Return the [X, Y] coordinate for the center point of the cell that contains the specified text.  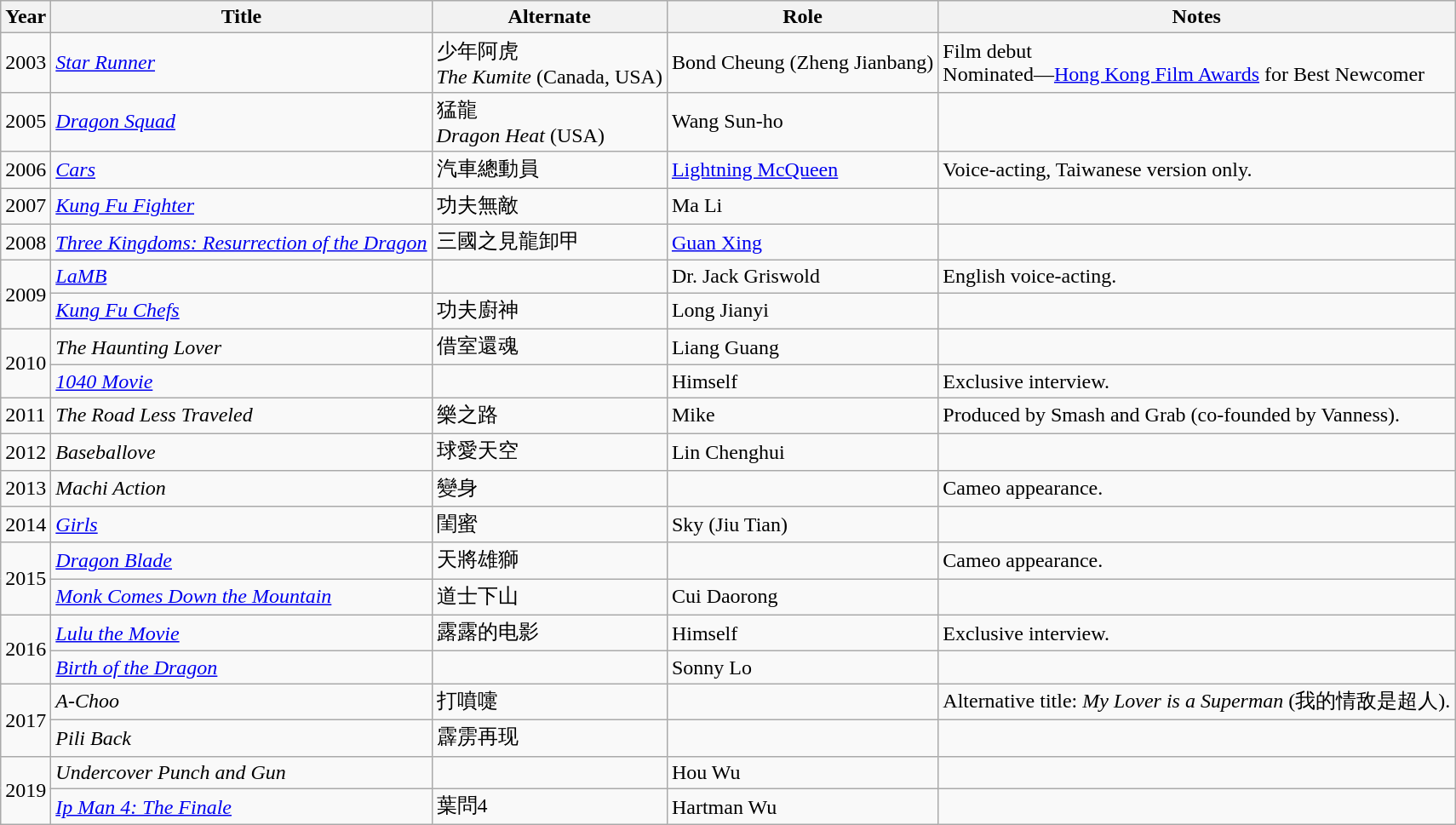
樂之路 [549, 415]
2012 [26, 451]
Ma Li [802, 206]
球愛天空 [549, 451]
2010 [26, 363]
Undercover Punch and Gun [242, 772]
2016 [26, 649]
2003 [26, 63]
2011 [26, 415]
The Road Less Traveled [242, 415]
葉問4 [549, 807]
Liang Guang [802, 347]
Mike [802, 415]
道士下山 [549, 598]
Kung Fu Fighter [242, 206]
Year [26, 17]
2006 [26, 170]
Title [242, 17]
2013 [26, 489]
2009 [26, 295]
Film debutNominated―Hong Kong Film Awards for Best Newcomer [1197, 63]
Alternative title: My Lover is a Superman (我的情敌是超人). [1197, 702]
Three Kingdoms: Resurrection of the Dragon [242, 242]
1040 Movie [242, 381]
Ip Man 4: The Finale [242, 807]
Cui Daorong [802, 598]
Hartman Wu [802, 807]
Cars [242, 170]
2015 [26, 579]
Girls [242, 524]
天將雄獅 [549, 560]
Sonny Lo [802, 667]
Long Jianyi [802, 312]
Lin Chenghui [802, 451]
2017 [26, 720]
Baseballove [242, 451]
Machi Action [242, 489]
2014 [26, 524]
Monk Comes Down the Mountain [242, 598]
LaMB [242, 277]
露露的电影 [549, 633]
功夫廚神 [549, 312]
霹雳再现 [549, 737]
Voice-acting, Taiwanese version only. [1197, 170]
Pili Back [242, 737]
Wang Sun-ho [802, 122]
變身 [549, 489]
English voice-acting. [1197, 277]
Alternate [549, 17]
Kung Fu Chefs [242, 312]
Produced by Smash and Grab (co-founded by Vanness). [1197, 415]
Bond Cheung (Zheng Jianbang) [802, 63]
A-Choo [242, 702]
2008 [26, 242]
2005 [26, 122]
The Haunting Lover [242, 347]
Lightning McQueen [802, 170]
汽車總動員 [549, 170]
Star Runner [242, 63]
三國之見龍卸甲 [549, 242]
打噴嚏 [549, 702]
Lulu the Movie [242, 633]
Role [802, 17]
借室還魂 [549, 347]
2019 [26, 790]
Dragon Blade [242, 560]
Dr. Jack Griswold [802, 277]
閨蜜 [549, 524]
功夫無敵 [549, 206]
Notes [1197, 17]
Sky (Jiu Tian) [802, 524]
Hou Wu [802, 772]
猛龍Dragon Heat (USA) [549, 122]
Birth of the Dragon [242, 667]
Guan Xing [802, 242]
少年阿虎The Kumite (Canada, USA) [549, 63]
2007 [26, 206]
Dragon Squad [242, 122]
